Locate the cell with the specified text and output its [x, y] center coordinate. 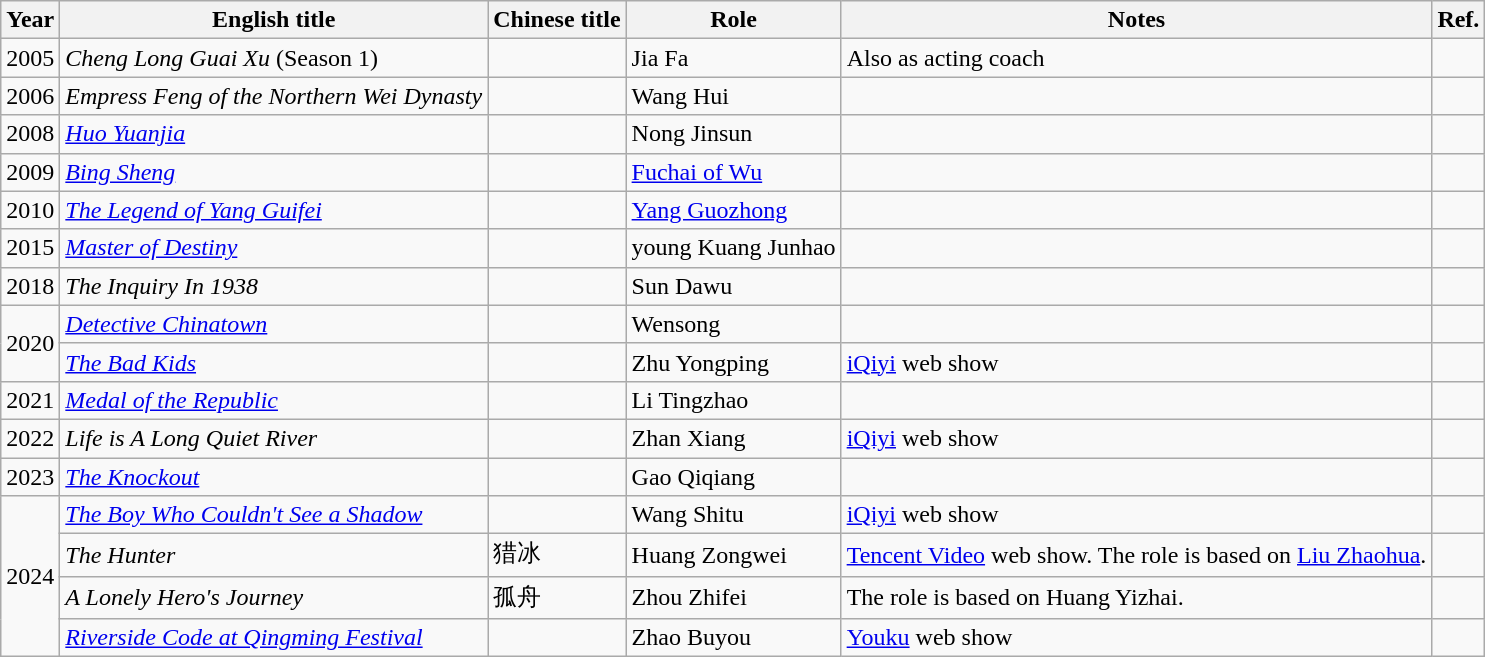
2023 [30, 477]
The Hunter [274, 556]
2009 [30, 172]
Wang Shitu [734, 515]
Bing Sheng [274, 172]
2008 [30, 134]
Wensong [734, 324]
2005 [30, 58]
Also as acting coach [1136, 58]
young Kuang Junhao [734, 248]
2010 [30, 210]
猎冰 [557, 556]
Zhu Yongping [734, 362]
Jia Fa [734, 58]
孤舟 [557, 598]
The Boy Who Couldn't See a Shadow [274, 515]
Ref. [1458, 20]
Youku web show [1136, 638]
Tencent Video web show. The role is based on Liu Zhaohua. [1136, 556]
English title [274, 20]
2018 [30, 286]
The Legend of Yang Guifei [274, 210]
2024 [30, 576]
Medal of the Republic [274, 400]
Riverside Code at Qingming Festival [274, 638]
The role is based on Huang Yizhai. [1136, 598]
Li Tingzhao [734, 400]
Yang Guozhong [734, 210]
The Bad Kids [274, 362]
2006 [30, 96]
The Knockout [274, 477]
Nong Jinsun [734, 134]
Fuchai of Wu [734, 172]
Chinese title [557, 20]
Master of Destiny [274, 248]
2021 [30, 400]
Role [734, 20]
Detective Chinatown [274, 324]
2020 [30, 343]
Zhao Buyou [734, 638]
Huo Yuanjia [274, 134]
Wang Hui [734, 96]
Zhan Xiang [734, 438]
Sun Dawu [734, 286]
Year [30, 20]
2015 [30, 248]
2022 [30, 438]
Empress Feng of the Northern Wei Dynasty [274, 96]
The Inquiry In 1938 [274, 286]
Life is A Long Quiet River [274, 438]
Huang Zongwei [734, 556]
Gao Qiqiang [734, 477]
A Lonely Hero's Journey [274, 598]
Cheng Long Guai Xu (Season 1) [274, 58]
Zhou Zhifei [734, 598]
Notes [1136, 20]
